Return the (X, Y) coordinate for the center point of the cell that contains the specified text.  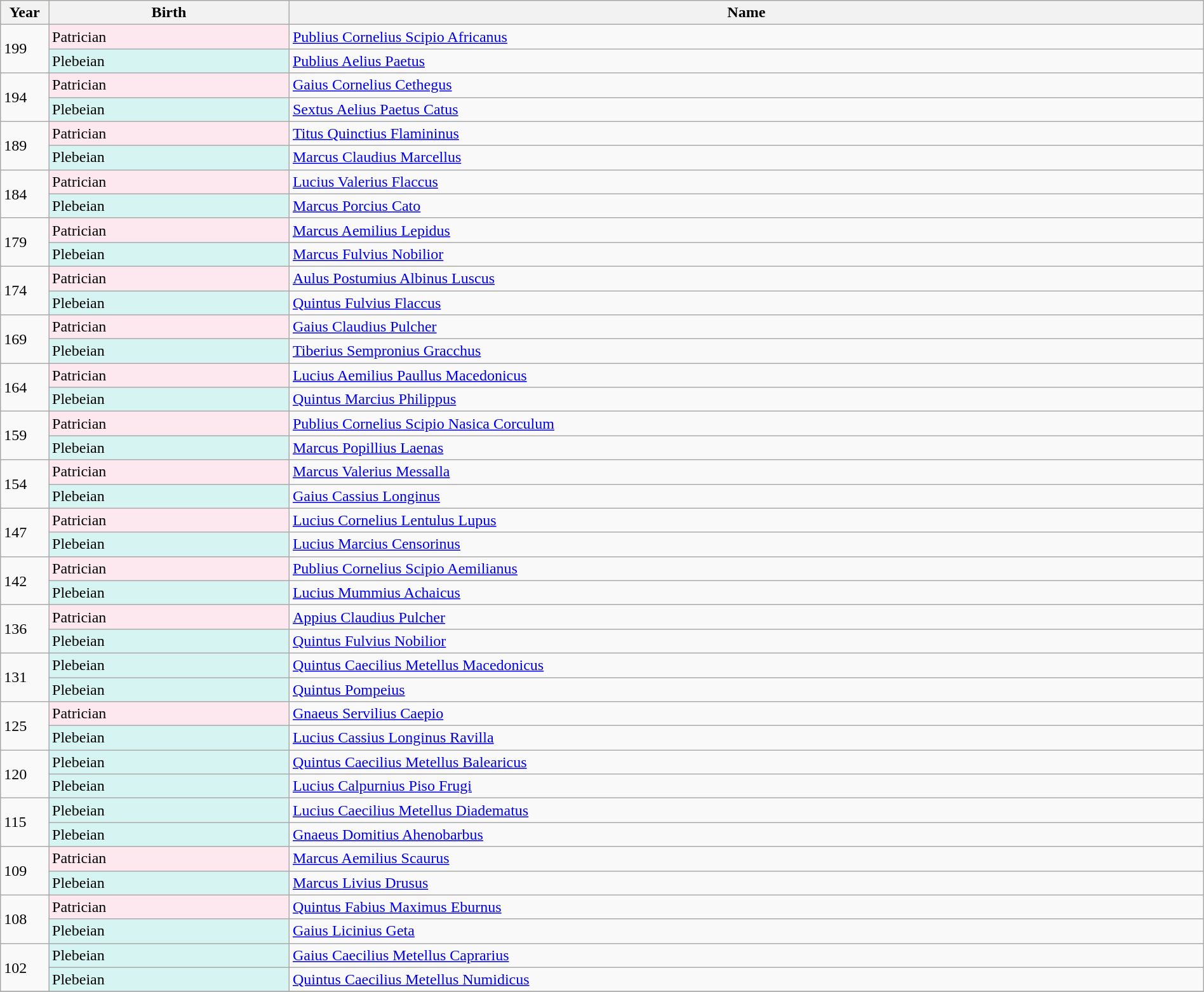
Tiberius Sempronius Gracchus (746, 351)
115 (25, 822)
Publius Cornelius Scipio Aemilianus (746, 568)
Quintus Caecilius Metellus Numidicus (746, 979)
Lucius Marcius Censorinus (746, 544)
Birth (169, 13)
Quintus Caecilius Metellus Macedonicus (746, 665)
Gaius Cornelius Cethegus (746, 85)
184 (25, 194)
Marcus Claudius Marcellus (746, 158)
Quintus Pompeius (746, 689)
159 (25, 436)
108 (25, 919)
Gaius Cassius Longinus (746, 496)
Marcus Aemilius Scaurus (746, 859)
Quintus Fulvius Nobilior (746, 641)
174 (25, 290)
Lucius Calpurnius Piso Frugi (746, 786)
Marcus Valerius Messalla (746, 472)
Lucius Cassius Longinus Ravilla (746, 738)
Lucius Valerius Flaccus (746, 182)
Quintus Fabius Maximus Eburnus (746, 907)
Publius Cornelius Scipio Nasica Corculum (746, 424)
Titus Quinctius Flamininus (746, 133)
Quintus Caecilius Metellus Balearicus (746, 762)
Marcus Aemilius Lepidus (746, 230)
147 (25, 532)
Lucius Aemilius Paullus Macedonicus (746, 375)
142 (25, 580)
189 (25, 145)
Gnaeus Domitius Ahenobarbus (746, 834)
Name (746, 13)
Quintus Marcius Philippus (746, 399)
102 (25, 967)
125 (25, 726)
Gaius Licinius Geta (746, 931)
Year (25, 13)
154 (25, 484)
Lucius Cornelius Lentulus Lupus (746, 520)
169 (25, 339)
Marcus Porcius Cato (746, 206)
120 (25, 774)
179 (25, 242)
131 (25, 677)
136 (25, 629)
Gaius Claudius Pulcher (746, 327)
Gaius Caecilius Metellus Caprarius (746, 955)
Lucius Caecilius Metellus Diadematus (746, 810)
Publius Aelius Paetus (746, 61)
199 (25, 49)
Appius Claudius Pulcher (746, 617)
Publius Cornelius Scipio Africanus (746, 37)
Marcus Popillius Laenas (746, 448)
109 (25, 871)
Quintus Fulvius Flaccus (746, 303)
Marcus Livius Drusus (746, 883)
Gnaeus Servilius Caepio (746, 714)
Sextus Aelius Paetus Catus (746, 109)
Lucius Mummius Achaicus (746, 593)
Aulus Postumius Albinus Luscus (746, 278)
194 (25, 97)
164 (25, 387)
Marcus Fulvius Nobilior (746, 254)
